Output the [x, y] coordinate of the center of the cell containing the given text.  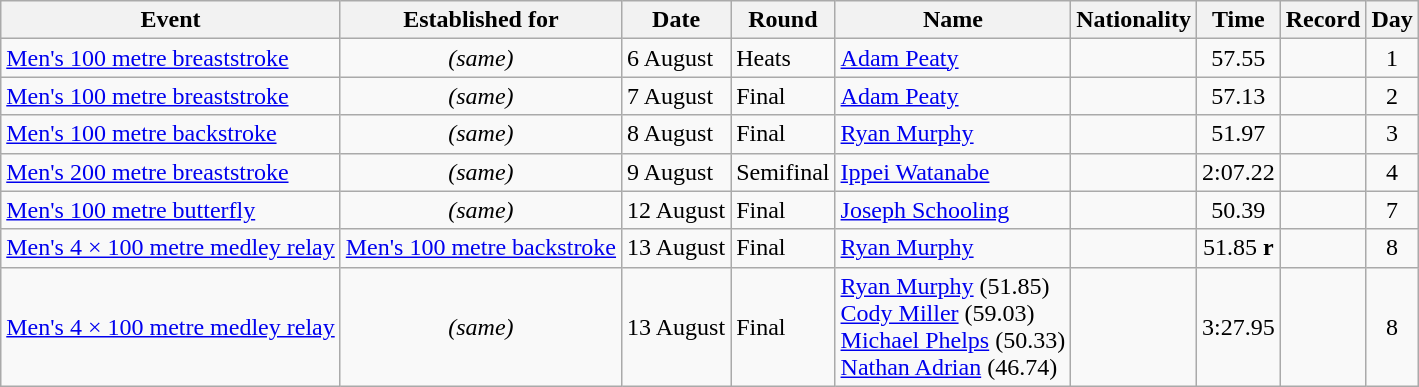
Event [170, 20]
Date [676, 20]
Time [1238, 20]
Men's 200 metre breaststroke [170, 172]
3:27.95 [1238, 326]
7 [1392, 210]
8 August [676, 134]
51.97 [1238, 134]
1 [1392, 58]
Nationality [1134, 20]
Heats [783, 58]
51.85 r [1238, 248]
2 [1392, 96]
Semifinal [783, 172]
Joseph Schooling [953, 210]
50.39 [1238, 210]
Established for [480, 20]
57.13 [1238, 96]
Ippei Watanabe [953, 172]
Name [953, 20]
2:07.22 [1238, 172]
12 August [676, 210]
3 [1392, 134]
Day [1392, 20]
6 August [676, 58]
7 August [676, 96]
Round [783, 20]
Record [1323, 20]
Men's 100 metre butterfly [170, 210]
Ryan Murphy (51.85)Cody Miller (59.03)Michael Phelps (50.33)Nathan Adrian (46.74) [953, 326]
9 August [676, 172]
4 [1392, 172]
57.55 [1238, 58]
